Capture the cell that displays the provided text and extract its (X, Y) central coordinate. 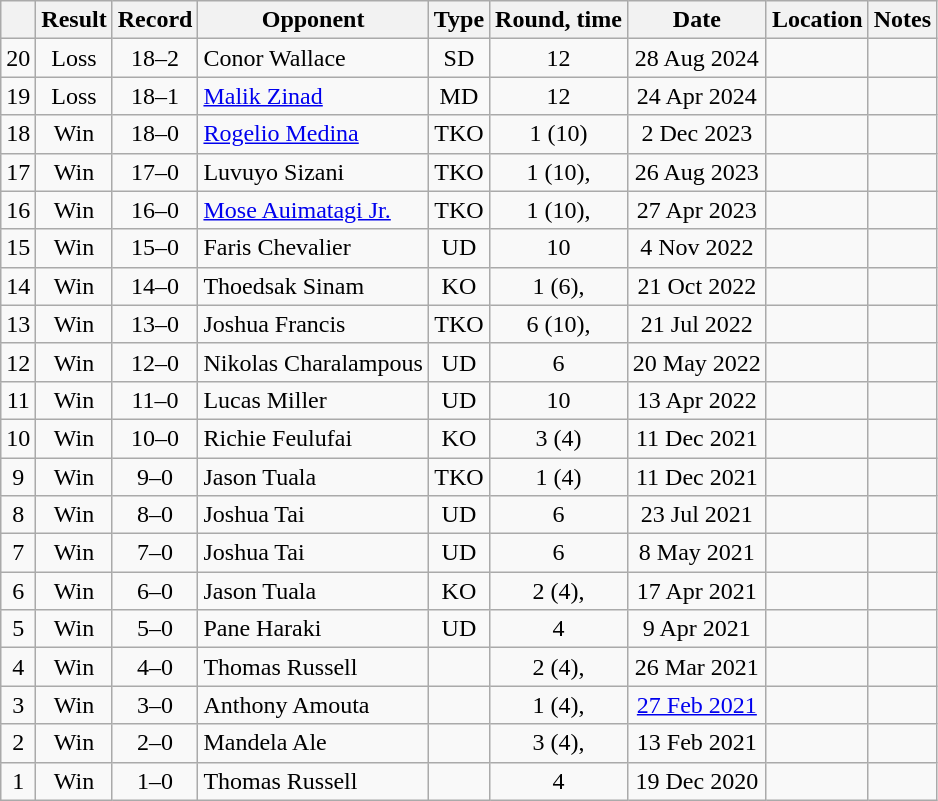
1 (10) (559, 134)
12–0 (155, 362)
20 May 2022 (696, 362)
Luvuyo Sizani (313, 172)
Joshua Francis (313, 324)
18–1 (155, 96)
7 (18, 553)
Record (155, 20)
Notes (902, 20)
1 (18, 781)
MD (458, 96)
19 (18, 96)
15 (18, 248)
16 (18, 210)
13–0 (155, 324)
3–0 (155, 705)
28 Aug 2024 (696, 58)
13 Apr 2022 (696, 400)
Mandela Ale (313, 743)
SD (458, 58)
21 Oct 2022 (696, 286)
Anthony Amouta (313, 705)
3 (18, 705)
Richie Feulufai (313, 438)
Thoedsak Sinam (313, 286)
2–0 (155, 743)
Mose Auimatagi Jr. (313, 210)
Malik Zinad (313, 96)
4 Nov 2022 (696, 248)
5 (18, 629)
19 Dec 2020 (696, 781)
10–0 (155, 438)
6 (10), (559, 324)
Result (74, 20)
Lucas Miller (313, 400)
Faris Chevalier (313, 248)
18–0 (155, 134)
14–0 (155, 286)
2 Dec 2023 (696, 134)
9–0 (155, 477)
24 Apr 2024 (696, 96)
18 (18, 134)
8 May 2021 (696, 553)
2 (18, 743)
18–2 (155, 58)
1–0 (155, 781)
26 Aug 2023 (696, 172)
27 Apr 2023 (696, 210)
15–0 (155, 248)
9 (18, 477)
1 (4) (559, 477)
3 (4) (559, 438)
Round, time (559, 20)
Nikolas Charalampous (313, 362)
20 (18, 58)
Rogelio Medina (313, 134)
11–0 (155, 400)
Type (458, 20)
11 (18, 400)
8–0 (155, 515)
17–0 (155, 172)
5–0 (155, 629)
27 Feb 2021 (696, 705)
14 (18, 286)
8 (18, 515)
Pane Haraki (313, 629)
Opponent (313, 20)
13 Feb 2021 (696, 743)
7–0 (155, 553)
13 (18, 324)
Location (817, 20)
4–0 (155, 667)
Conor Wallace (313, 58)
17 Apr 2021 (696, 591)
1 (4), (559, 705)
3 (4), (559, 743)
16–0 (155, 210)
Date (696, 20)
21 Jul 2022 (696, 324)
17 (18, 172)
1 (6), (559, 286)
23 Jul 2021 (696, 515)
26 Mar 2021 (696, 667)
9 Apr 2021 (696, 629)
6–0 (155, 591)
